Search for the cell housing the specified text and yield its [X, Y] center coordinate. 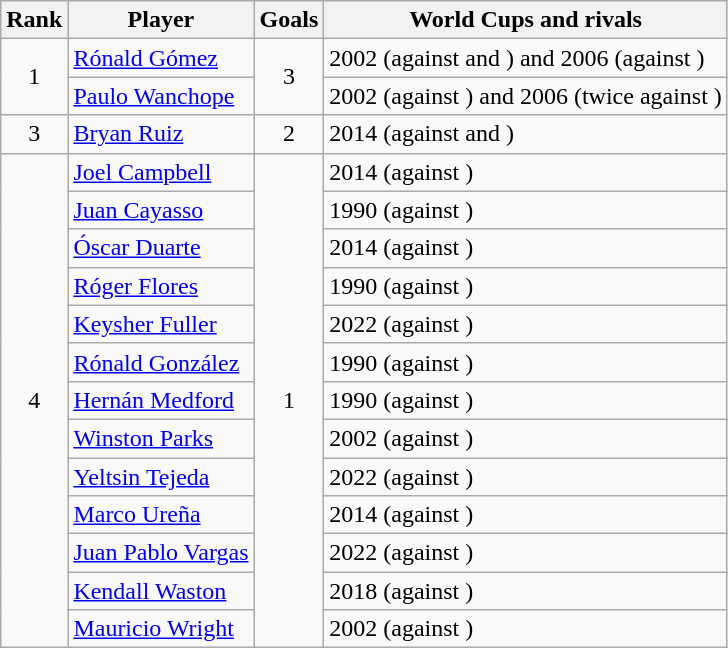
Keysher Fuller [161, 324]
2002 (against and ) and 2006 (against ) [526, 58]
Kendall Waston [161, 591]
Óscar Duarte [161, 248]
Rank [34, 20]
Juan Cayasso [161, 210]
Mauricio Wright [161, 629]
Róger Flores [161, 286]
Juan Pablo Vargas [161, 553]
Rónald Gómez [161, 58]
Bryan Ruiz [161, 134]
Marco Ureña [161, 515]
2018 (against ) [526, 591]
4 [34, 400]
Paulo Wanchope [161, 96]
2002 (against ) and 2006 (twice against ) [526, 96]
Winston Parks [161, 438]
World Cups and rivals [526, 20]
Player [161, 20]
2 [289, 134]
Yeltsin Tejeda [161, 477]
Joel Campbell [161, 172]
2014 (against and ) [526, 134]
Rónald González [161, 362]
Goals [289, 20]
Hernán Medford [161, 400]
